Detect which cell encompasses the target text, then output its [x, y] center coordinate. 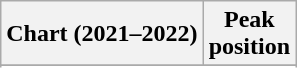
Chart (2021–2022) [102, 34]
Peakposition [249, 34]
